Capture the cell that displays the provided text and extract its (X, Y) central coordinate. 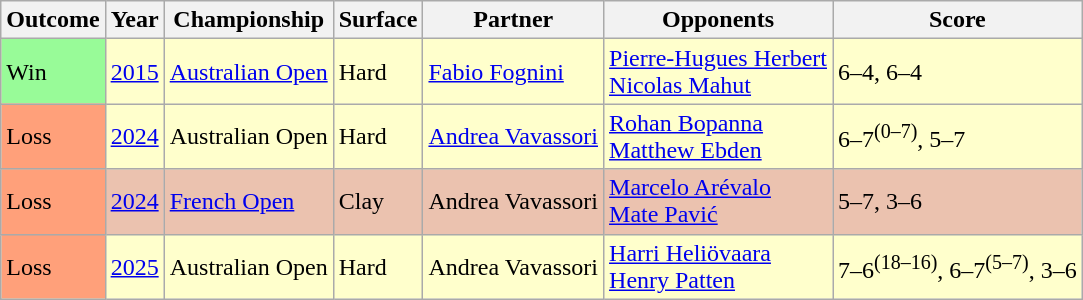
2025 (134, 266)
Win (53, 72)
Fabio Fognini (514, 72)
6–4, 6–4 (957, 72)
Opponents (718, 20)
Surface (378, 20)
Pierre-Hugues Herbert Nicolas Mahut (718, 72)
Partner (514, 20)
Rohan Bopanna Matthew Ebden (718, 136)
6–7(0–7), 5–7 (957, 136)
Championship (248, 20)
French Open (248, 202)
7–6(18–16), 6–7(5–7), 3–6 (957, 266)
Clay (378, 202)
Harri Heliövaara Henry Patten (718, 266)
Outcome (53, 20)
2015 (134, 72)
Year (134, 20)
Score (957, 20)
5–7, 3–6 (957, 202)
Marcelo Arévalo Mate Pavić (718, 202)
